Pinpoint the cell where the given text exists, returning its [x, y] midpoint coordinate. 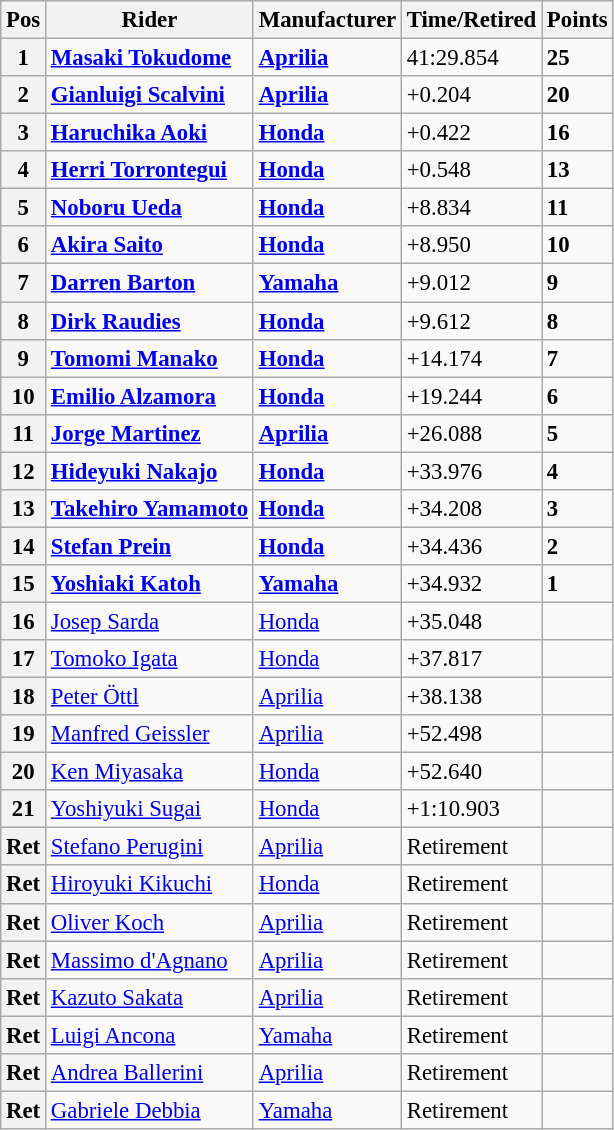
Noboru Ueda [150, 208]
Jorge Martinez [150, 433]
Rider [150, 20]
25 [578, 58]
+34.208 [471, 509]
Masaki Tokudome [150, 58]
19 [24, 734]
Stefan Prein [150, 546]
+0.204 [471, 95]
Josep Sarda [150, 621]
+52.640 [471, 772]
Takehiro Yamamoto [150, 509]
Hiroyuki Kikuchi [150, 885]
21 [24, 809]
18 [24, 697]
Andrea Ballerini [150, 1073]
Haruchika Aoki [150, 133]
Oliver Koch [150, 922]
Hideyuki Nakajo [150, 471]
Manufacturer [327, 20]
Yoshiyuki Sugai [150, 809]
Luigi Ancona [150, 1035]
+0.422 [471, 133]
Stefano Perugini [150, 847]
+1:10.903 [471, 809]
Akira Saito [150, 245]
+8.834 [471, 208]
+52.498 [471, 734]
+38.138 [471, 697]
+37.817 [471, 659]
Points [578, 20]
Massimo d'Agnano [150, 960]
+34.436 [471, 546]
+9.012 [471, 283]
Pos [24, 20]
+0.548 [471, 170]
Yoshiaki Katoh [150, 584]
+8.950 [471, 245]
+26.088 [471, 433]
Gianluigi Scalvini [150, 95]
Manfred Geissler [150, 734]
Gabriele Debbia [150, 1110]
+19.244 [471, 396]
+9.612 [471, 321]
15 [24, 584]
Herri Torrontegui [150, 170]
Tomomi Manako [150, 358]
+14.174 [471, 358]
Tomoko Igata [150, 659]
17 [24, 659]
Dirk Raudies [150, 321]
+34.932 [471, 584]
Time/Retired [471, 20]
+35.048 [471, 621]
Emilio Alzamora [150, 396]
Ken Miyasaka [150, 772]
Darren Barton [150, 283]
14 [24, 546]
12 [24, 471]
41:29.854 [471, 58]
Peter Öttl [150, 697]
Kazuto Sakata [150, 997]
+33.976 [471, 471]
